Scan for the cell matching the given text and deliver its (x, y) coordinate at center. 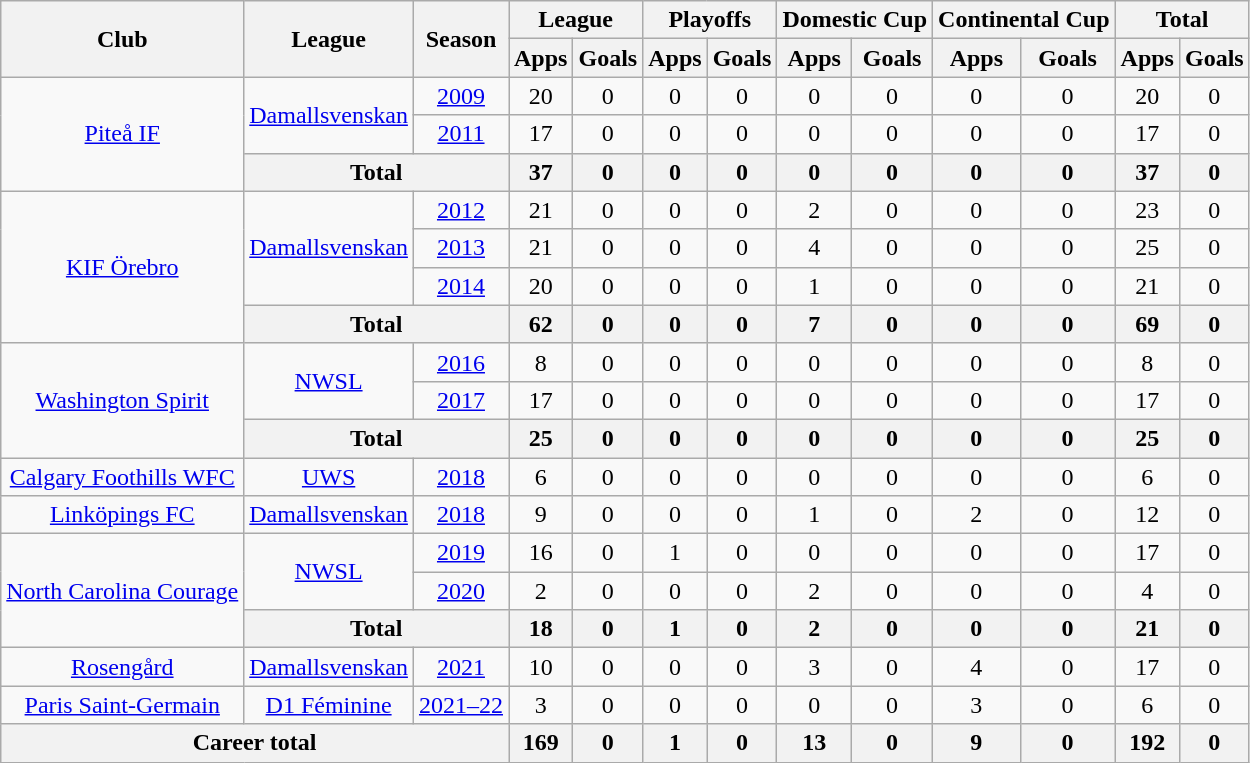
2013 (460, 248)
Rosengård (122, 667)
7 (814, 324)
13 (814, 743)
2017 (460, 400)
10 (540, 667)
Linköpings FC (122, 515)
23 (1147, 210)
169 (540, 743)
192 (1147, 743)
16 (540, 553)
2016 (460, 362)
Domestic Cup (855, 20)
62 (540, 324)
Career total (255, 743)
KIF Örebro (122, 267)
2019 (460, 553)
Playoffs (710, 20)
Calgary Foothills WFC (122, 477)
Continental Cup (1024, 20)
Club (122, 39)
69 (1147, 324)
18 (540, 629)
12 (1147, 515)
Washington Spirit (122, 400)
North Carolina Courage (122, 591)
2012 (460, 210)
Season (460, 39)
2011 (460, 134)
UWS (329, 477)
D1 Féminine (329, 705)
2021–22 (460, 705)
2009 (460, 96)
2021 (460, 667)
Paris Saint-Germain (122, 705)
2014 (460, 286)
Piteå IF (122, 134)
2020 (460, 591)
